From the cell containing the given text, extract its center point as (X, Y) coordinate. 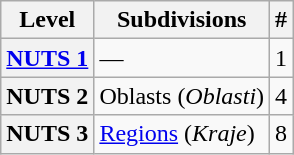
Subdivisions (182, 20)
1 (282, 58)
— (182, 58)
4 (282, 96)
Level (48, 20)
8 (282, 134)
NUTS 1 (48, 58)
# (282, 20)
NUTS 3 (48, 134)
Regions (Kraje) (182, 134)
Oblasts (Oblasti) (182, 96)
NUTS 2 (48, 96)
